Locate the cell with the specified text and output its (x, y) center coordinate. 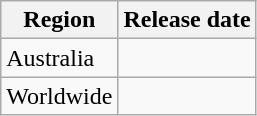
Release date (187, 20)
Region (60, 20)
Australia (60, 58)
Worldwide (60, 96)
